Output the [x, y] coordinate of the center of the cell containing the given text.  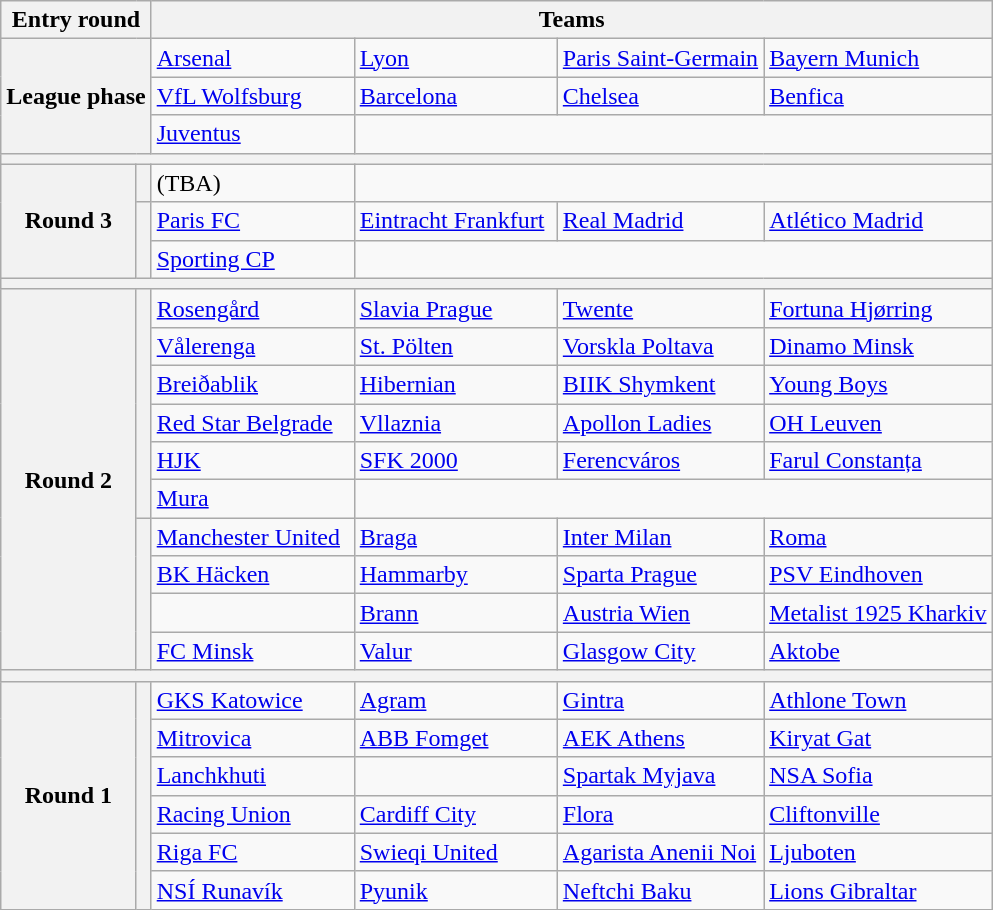
Flora [660, 814]
Vålerenga [252, 346]
Ferencváros [660, 461]
Hammarby [456, 575]
VfL Wolfsburg [252, 96]
Vllaznia [456, 423]
Paris Saint-Germain [660, 58]
(TBA) [252, 183]
Agram [456, 700]
ABB Fomget [456, 738]
Twente [660, 308]
Real Madrid [660, 221]
Pyunik [456, 890]
Spartak Myjava [660, 776]
Apollon Ladies [660, 423]
SFK 2000 [456, 461]
NSÍ Runavík [252, 890]
Mura [252, 499]
Aktobe [878, 651]
GKS Katowice [252, 700]
Manchester United [252, 537]
Benfica [878, 96]
Juventus [252, 134]
League phase [76, 96]
Entry round [76, 20]
Ljuboten [878, 852]
Chelsea [660, 96]
Paris FC [252, 221]
Cardiff City [456, 814]
FC Minsk [252, 651]
Farul Constanța [878, 461]
Rosengård [252, 308]
Brann [456, 613]
Slavia Prague [456, 308]
Inter Milan [660, 537]
Lyon [456, 58]
Atlético Madrid [878, 221]
Red Star Belgrade [252, 423]
Agarista Anenii Noi [660, 852]
Metalist 1925 Kharkiv [878, 613]
Valur [456, 651]
Fortuna Hjørring [878, 308]
Young Boys [878, 384]
BIIK Shymkent [660, 384]
Dinamo Minsk [878, 346]
Hibernian [456, 384]
Round 2 [68, 480]
HJK [252, 461]
Swieqi United [456, 852]
BK Häcken [252, 575]
Vorskla Poltava [660, 346]
AEK Athens [660, 738]
Riga FC [252, 852]
Glasgow City [660, 651]
Arsenal [252, 58]
OH Leuven [878, 423]
Neftchi Baku [660, 890]
Kiryat Gat [878, 738]
Teams [572, 20]
Braga [456, 537]
Bayern Munich [878, 58]
Barcelona [456, 96]
Lions Gibraltar [878, 890]
Cliftonville [878, 814]
Sparta Prague [660, 575]
Sporting CP [252, 259]
PSV Eindhoven [878, 575]
Mitrovica [252, 738]
Athlone Town [878, 700]
Breiðablik [252, 384]
Eintracht Frankfurt [456, 221]
Round 3 [68, 221]
Racing Union [252, 814]
Lanchkhuti [252, 776]
NSA Sofia [878, 776]
Gintra [660, 700]
St. Pölten [456, 346]
Austria Wien [660, 613]
Round 1 [68, 795]
Roma [878, 537]
